Output the (X, Y) coordinate of the center of the cell containing the given text.  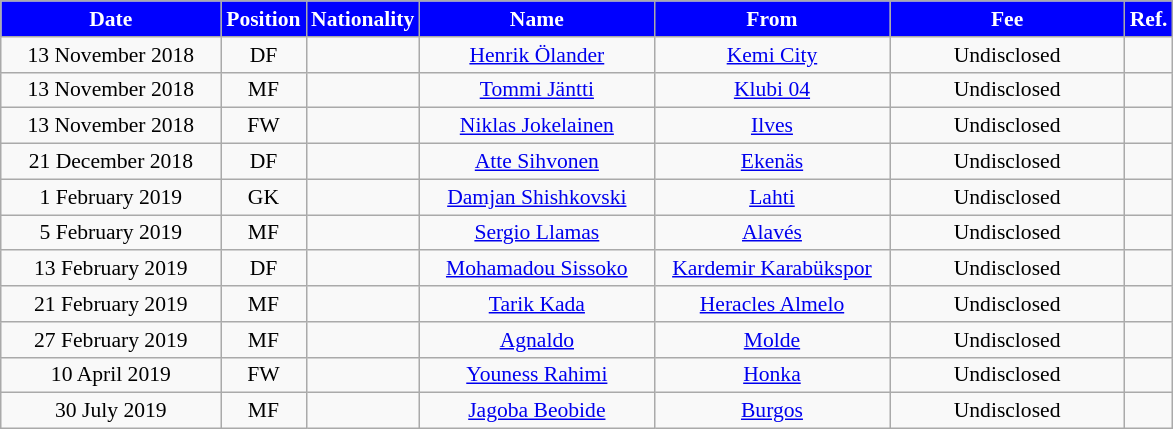
30 July 2019 (111, 411)
Kardemir Karabükspor (772, 269)
Mohamadou Sissoko (536, 269)
Youness Rahimi (536, 375)
Kemi City (772, 55)
GK (264, 197)
Burgos (772, 411)
13 February 2019 (111, 269)
Sergio Llamas (536, 233)
Honka (772, 375)
Date (111, 19)
10 April 2019 (111, 375)
Ilves (772, 126)
From (772, 19)
Henrik Ölander (536, 55)
Alavés (772, 233)
Jagoba Beobide (536, 411)
Name (536, 19)
1 February 2019 (111, 197)
Agnaldo (536, 340)
Damjan Shishkovski (536, 197)
Klubi 04 (772, 90)
Tarik Kada (536, 304)
Niklas Jokelainen (536, 126)
Position (264, 19)
Heracles Almelo (772, 304)
21 February 2019 (111, 304)
Ref. (1149, 19)
21 December 2018 (111, 162)
5 February 2019 (111, 233)
Lahti (772, 197)
Molde (772, 340)
27 February 2019 (111, 340)
Fee (1008, 19)
Atte Sihvonen (536, 162)
Ekenäs (772, 162)
Nationality (362, 19)
Tommi Jäntti (536, 90)
